Extract the (x, y) coordinate from the center of the cell holding the provided text.  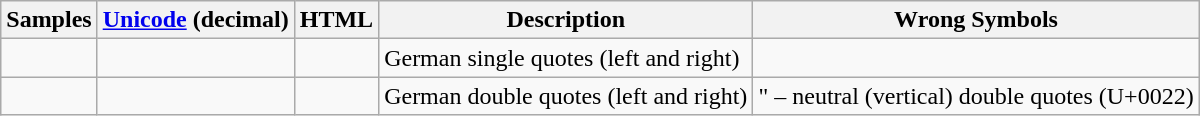
Wrong Symbols (976, 20)
German double quotes (left and right) (566, 96)
German single quotes (left and right) (566, 58)
Description (566, 20)
HTML (336, 20)
Unicode (decimal) (196, 20)
Samples (49, 20)
" – neutral (vertical) double quotes (U+0022) (976, 96)
